Extract the [X, Y] coordinate from the center of the cell holding the provided text.  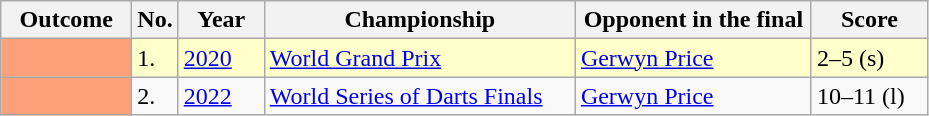
10–11 (l) [869, 96]
2. [155, 96]
Year [221, 20]
Championship [420, 20]
1. [155, 58]
Opponent in the final [693, 20]
Score [869, 20]
No. [155, 20]
Outcome [66, 20]
2–5 (s) [869, 58]
2020 [221, 58]
World Series of Darts Finals [420, 96]
2022 [221, 96]
World Grand Prix [420, 58]
